Locate the cell with the specified text and output its [x, y] center coordinate. 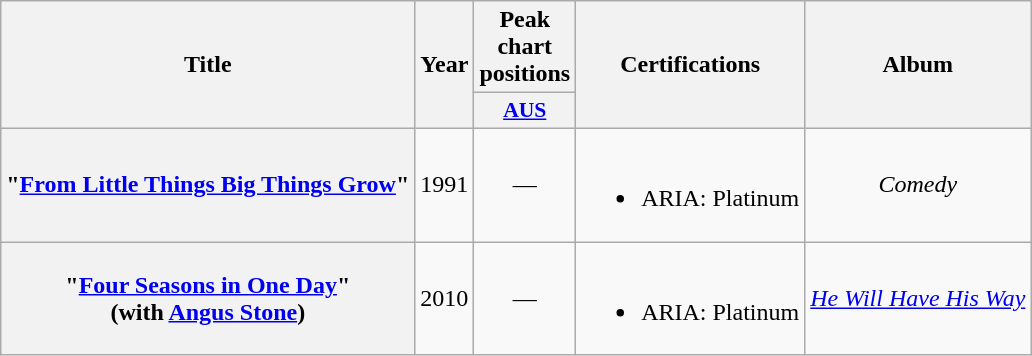
"Four Seasons in One Day" (with Angus Stone) [208, 298]
Peak chart positions [525, 47]
1991 [444, 184]
AUS [525, 111]
Year [444, 65]
"From Little Things Big Things Grow" [208, 184]
2010 [444, 298]
Album [918, 65]
Comedy [918, 184]
Title [208, 65]
He Will Have His Way [918, 298]
Certifications [690, 65]
